Return the [x, y] coordinate for the center point of the cell that contains the specified text.  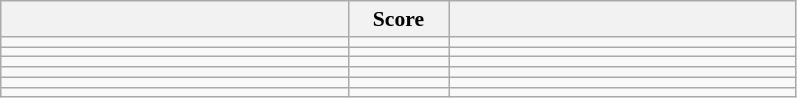
Score [398, 19]
